Return the (x, y) coordinate for the center point of the cell that contains the specified text.  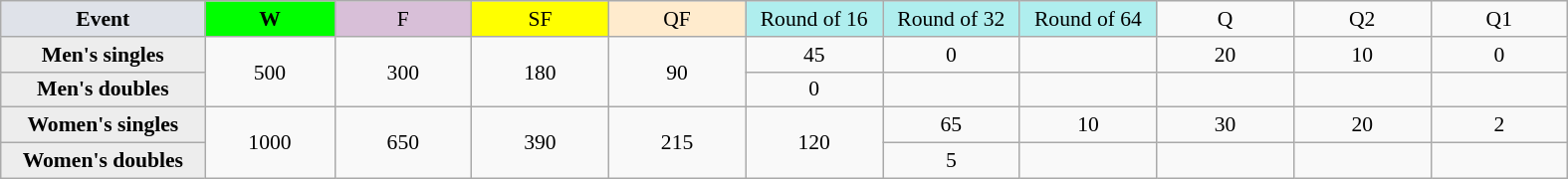
300 (403, 72)
120 (814, 143)
1000 (270, 143)
Q (1226, 19)
Women's singles (104, 125)
Men's doubles (104, 89)
5 (951, 161)
Q2 (1362, 19)
65 (951, 125)
Women's doubles (104, 161)
Round of 64 (1088, 19)
90 (677, 72)
SF (541, 19)
650 (403, 143)
390 (541, 143)
Event (104, 19)
500 (270, 72)
QF (677, 19)
45 (814, 55)
2 (1499, 125)
215 (677, 143)
F (403, 19)
W (270, 19)
30 (1226, 125)
180 (541, 72)
Men's singles (104, 55)
Round of 32 (951, 19)
Round of 16 (814, 19)
Q1 (1499, 19)
